Pinpoint the cell where the given text exists, returning its (X, Y) midpoint coordinate. 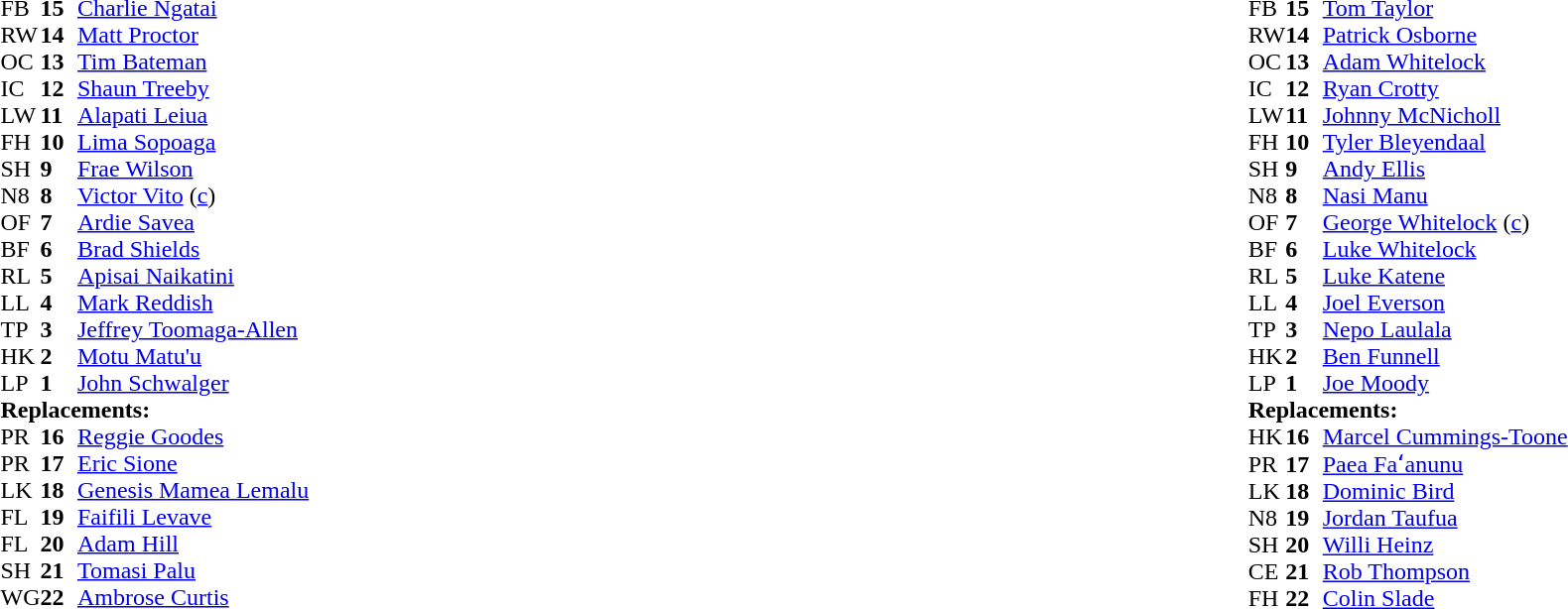
John Schwalger (193, 383)
Paea Faʻanunu (1445, 464)
Joel Everson (1445, 304)
Genesis Mamea Lemalu (193, 490)
Tyler Bleyendaal (1445, 143)
Willi Heinz (1445, 546)
Dominic Bird (1445, 492)
Tim Bateman (193, 61)
Victor Vito (c) (193, 196)
Luke Whitelock (1445, 250)
Jordan Taufua (1445, 518)
Adam Hill (193, 544)
Reggie Goodes (193, 436)
Johnny McNicholl (1445, 115)
Ardie Savea (193, 222)
Mark Reddish (193, 304)
Apisai Naikatini (193, 276)
Tomasi Palu (193, 571)
Nasi Manu (1445, 196)
Ben Funnell (1445, 357)
Lima Sopoaga (193, 143)
Joe Moody (1445, 383)
Luke Katene (1445, 276)
Nepo Laulala (1445, 329)
George Whitelock (c) (1445, 222)
CE (1267, 571)
Alapati Leiua (193, 115)
Eric Sione (193, 464)
Motu Matu'u (193, 357)
Patrick Osborne (1445, 36)
Ryan Crotty (1445, 89)
Frae Wilson (193, 169)
Matt Proctor (193, 36)
Andy Ellis (1445, 169)
Rob Thompson (1445, 571)
Jeffrey Toomaga-Allen (193, 329)
Brad Shields (193, 250)
Faifili Levave (193, 518)
Shaun Treeby (193, 89)
Adam Whitelock (1445, 61)
Marcel Cummings-Toone (1445, 436)
